Locate the cell with the specified text and output its (X, Y) center coordinate. 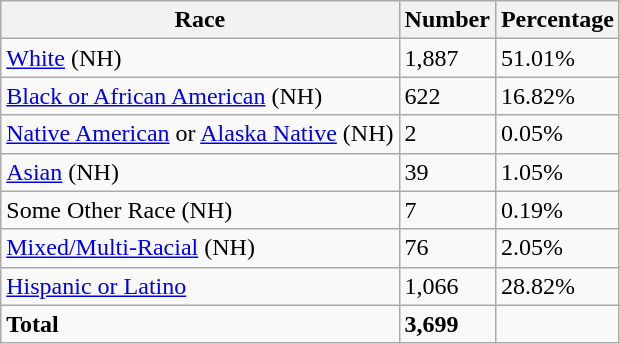
Race (200, 20)
39 (447, 172)
Hispanic or Latino (200, 286)
0.19% (557, 210)
2 (447, 134)
16.82% (557, 96)
White (NH) (200, 58)
51.01% (557, 58)
2.05% (557, 248)
1,066 (447, 286)
3,699 (447, 324)
7 (447, 210)
Asian (NH) (200, 172)
Some Other Race (NH) (200, 210)
76 (447, 248)
Number (447, 20)
622 (447, 96)
Percentage (557, 20)
0.05% (557, 134)
Total (200, 324)
28.82% (557, 286)
Black or African American (NH) (200, 96)
1.05% (557, 172)
Mixed/Multi-Racial (NH) (200, 248)
1,887 (447, 58)
Native American or Alaska Native (NH) (200, 134)
